From the cell containing the given text, extract its center point as (x, y) coordinate. 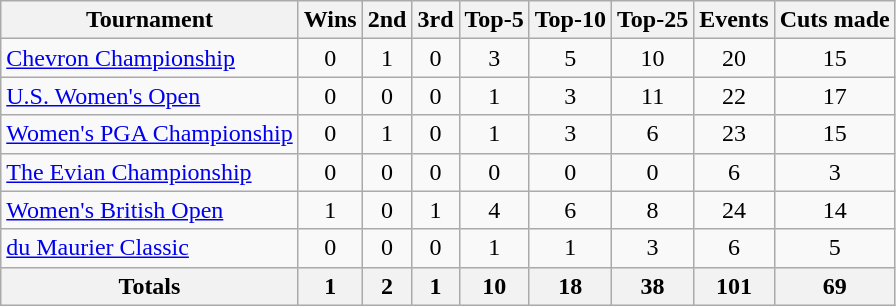
U.S. Women's Open (150, 96)
8 (652, 210)
14 (834, 210)
Totals (150, 286)
23 (734, 134)
20 (734, 58)
Top-5 (494, 20)
69 (834, 286)
22 (734, 96)
Events (734, 20)
24 (734, 210)
38 (652, 286)
Women's PGA Championship (150, 134)
4 (494, 210)
Chevron Championship (150, 58)
Top-25 (652, 20)
11 (652, 96)
Women's British Open (150, 210)
2nd (387, 20)
Tournament (150, 20)
Top-10 (570, 20)
The Evian Championship (150, 172)
18 (570, 286)
101 (734, 286)
17 (834, 96)
2 (387, 286)
Wins (330, 20)
Cuts made (834, 20)
3rd (436, 20)
du Maurier Classic (150, 248)
